Provide the [x, y] coordinate of the cell's center where the given text is located.  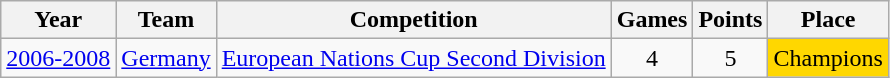
European Nations Cup Second Division [414, 58]
4 [652, 58]
Points [730, 20]
Place [828, 20]
2006-2008 [58, 58]
Champions [828, 58]
Team [166, 20]
5 [730, 58]
Year [58, 20]
Germany [166, 58]
Competition [414, 20]
Games [652, 20]
